Extract the [x, y] coordinate from the center of the cell holding the provided text.  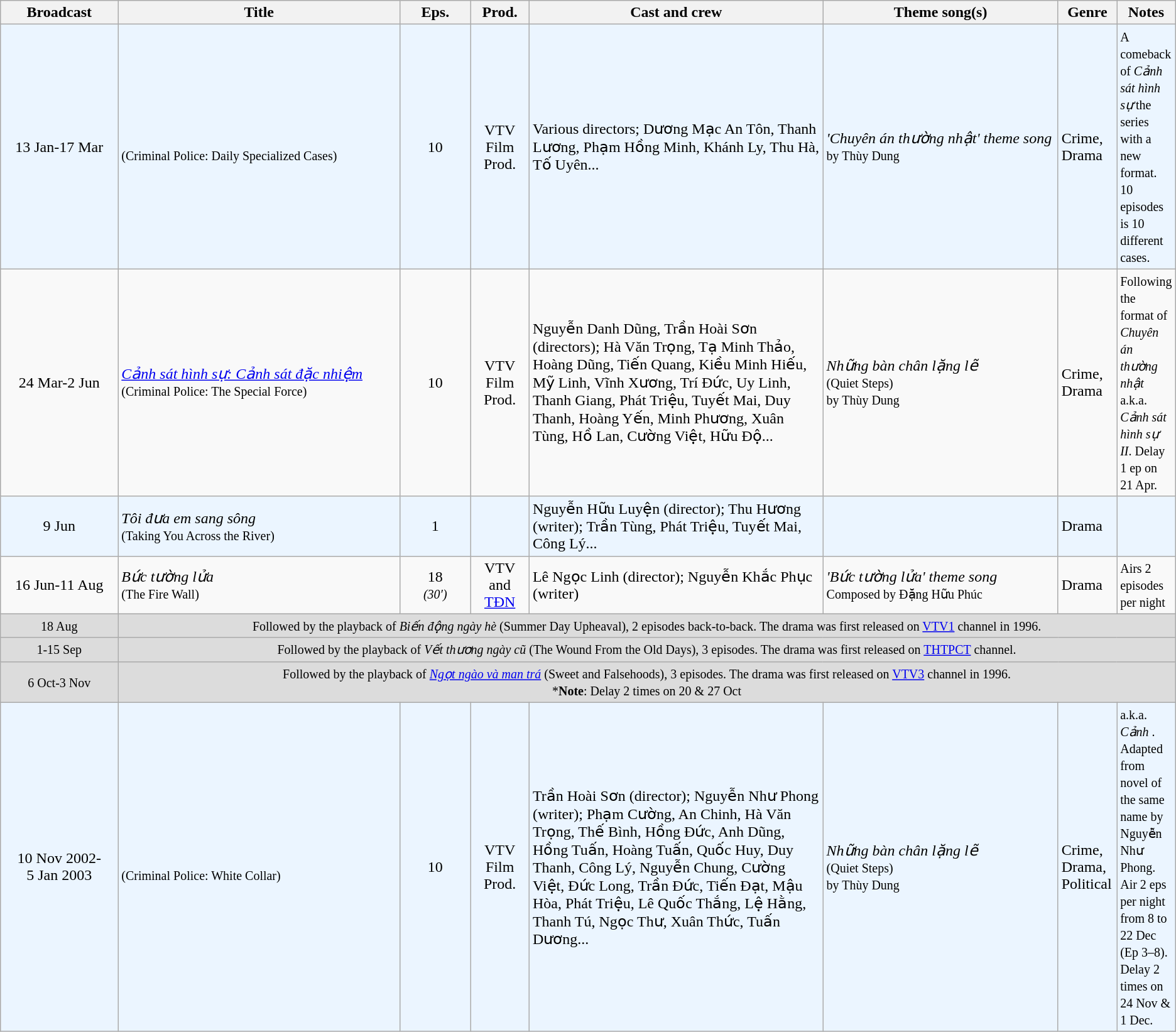
Prod. [500, 13]
Genre [1087, 13]
Followed by the playback of Biến động ngày hè (Summer Day Upheaval), 2 episodes back-to-back. The drama was first released on VTV1 channel in 1996. [647, 626]
Eps. [435, 13]
10 Nov 2002-5 Jan 2003 [59, 867]
(Criminal Police: White Collar) [259, 867]
Notes [1146, 13]
Followed by the playback of Vết thương ngày cũ (The Wound From the Old Days), 3 episodes. The drama was first released on THTPCT channel. [647, 649]
'Bức tường lửa' theme songComposed by Đặng Hữu Phúc [940, 585]
1-15 Sep [59, 649]
Bức tường lửa (The Fire Wall) [259, 585]
Following the format of Chuyên án thường nhật a.k.a. Cảnh sát hình sự II. Delay 1 ep on 21 Apr. [1146, 383]
1 [435, 526]
6 Oct-3 Nov [59, 682]
Tôi đưa em sang sông (Taking You Across the River) [259, 526]
Airs 2 episodes per night [1146, 585]
A comeback of Cảnh sát hình sự the series with a new format. 10 episodes is 10 different cases. [1146, 147]
Cảnh sát hình sự: Cảnh sát đặc nhiệm (Criminal Police: The Special Force) [259, 383]
18 Aug [59, 626]
Cast and crew [676, 13]
18(30′) [435, 585]
Broadcast [59, 13]
24 Mar-2 Jun [59, 383]
'Chuyên án thường nhật' theme songby Thùy Dung [940, 147]
Title [259, 13]
Theme song(s) [940, 13]
9 Jun [59, 526]
13 Jan-17 Mar [59, 147]
Nguyễn Hữu Luyện (director); Thu Hương (writer); Trần Tùng, Phát Triệu, Tuyết Mai, Công Lý... [676, 526]
16 Jun-11 Aug [59, 585]
(Criminal Police: Daily Specialized Cases) [259, 147]
Lê Ngọc Linh (director); Nguyễn Khắc Phục (writer) [676, 585]
VTVandTĐN [500, 585]
Crime, Drama, Political [1087, 867]
Various directors; Dương Mạc An Tôn, Thanh Lương, Phạm Hồng Minh, Khánh Ly, Thu Hà, Tố Uyên... [676, 147]
